For the text-containing cell, return its midpoint in [x, y] coordinate format. 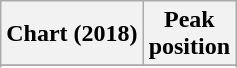
Peakposition [189, 34]
Chart (2018) [72, 34]
